Identify which cell holds the provided text, then report its (X, Y) central coordinate. 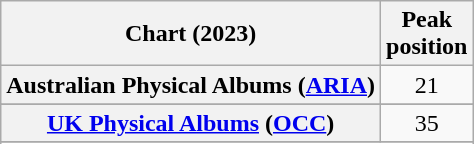
35 (427, 123)
UK Physical Albums (OCC) (191, 123)
21 (427, 85)
Australian Physical Albums (ARIA) (191, 85)
Peakposition (427, 34)
Chart (2023) (191, 34)
